Capture the cell that displays the provided text and extract its (x, y) central coordinate. 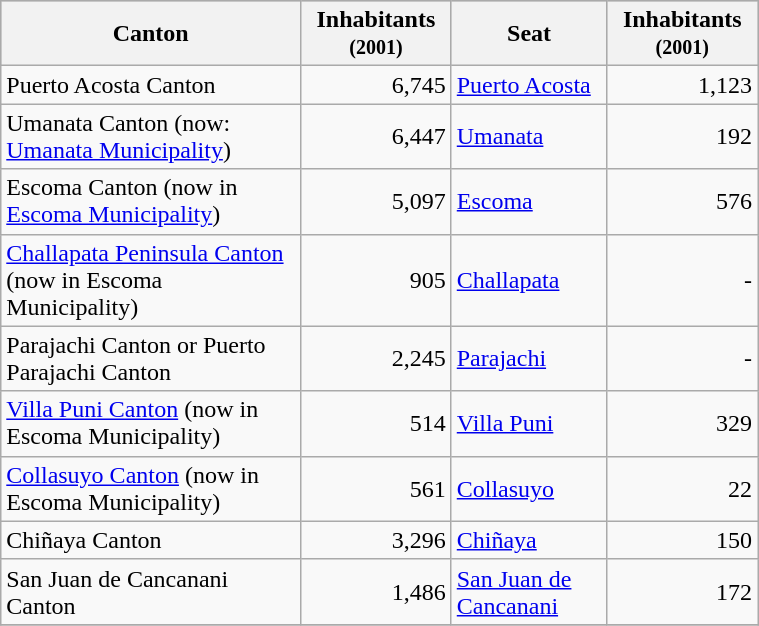
Chiñaya (529, 540)
1,123 (682, 85)
329 (682, 424)
192 (682, 136)
6,745 (376, 85)
Seat (529, 34)
576 (682, 202)
Puerto Acosta (529, 85)
Chiñaya Canton (151, 540)
Puerto Acosta Canton (151, 85)
Villa Puni (529, 424)
Parajachi (529, 358)
San Juan de Cancanani Canton (151, 592)
Parajachi Canton or Puerto Parajachi Canton (151, 358)
561 (376, 488)
Escoma Canton (now in Escoma Municipality) (151, 202)
Umanata Canton (now: Umanata Municipality) (151, 136)
Challapata (529, 280)
3,296 (376, 540)
Escoma (529, 202)
Villa Puni Canton (now in Escoma Municipality) (151, 424)
5,097 (376, 202)
Collasuyo Canton (now in Escoma Municipality) (151, 488)
1,486 (376, 592)
172 (682, 592)
22 (682, 488)
Challapata Peninsula Canton (now in Escoma Municipality) (151, 280)
San Juan de Cancanani (529, 592)
Umanata (529, 136)
2,245 (376, 358)
514 (376, 424)
Collasuyo (529, 488)
6,447 (376, 136)
150 (682, 540)
905 (376, 280)
Canton (151, 34)
